Output the [x, y] coordinate of the center of the cell containing the given text.  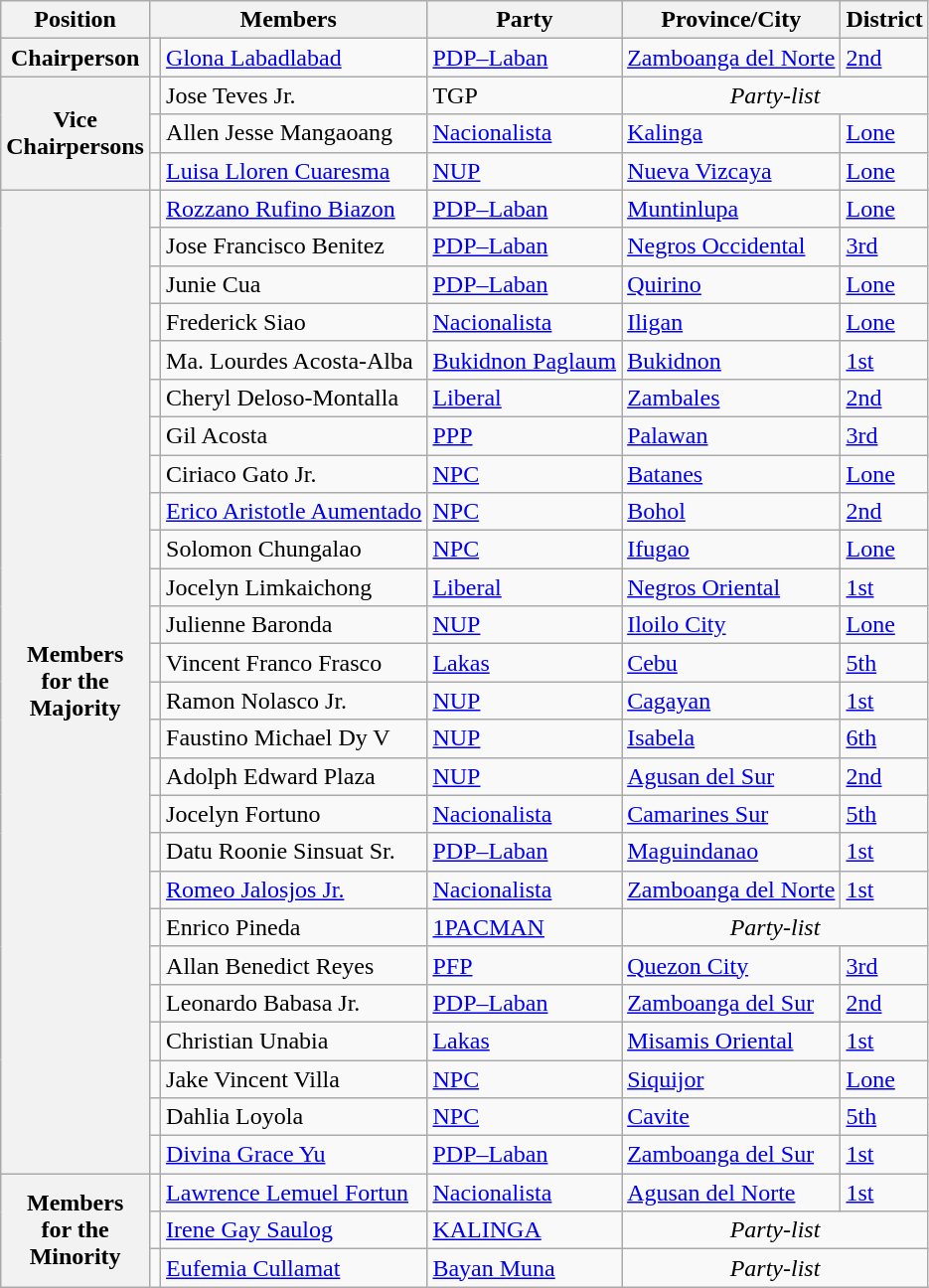
Adolph Edward Plaza [294, 776]
Membersfor theMajority [76, 682]
PFP [525, 965]
Enrico Pineda [294, 927]
Jake Vincent Villa [294, 1078]
Negros Oriental [731, 587]
Irene Gay Saulog [294, 1230]
Kalinga [731, 133]
Quezon City [731, 965]
Cheryl Deloso-Montalla [294, 398]
Jose Teves Jr. [294, 95]
Iloilo City [731, 625]
Zambales [731, 398]
Gil Acosta [294, 435]
Datu Roonie Sinsuat Sr. [294, 852]
Membersfor theMinority [76, 1230]
Position [76, 20]
Cebu [731, 663]
Siquijor [731, 1078]
Misamis Oriental [731, 1041]
Ramon Nolasco Jr. [294, 701]
Jose Francisco Benitez [294, 246]
Cavite [731, 1117]
Negros Occidental [731, 246]
Allen Jesse Mangaoang [294, 133]
Palawan [731, 435]
Bayan Muna [525, 1268]
Ciriaco Gato Jr. [294, 474]
Agusan del Sur [731, 776]
Glona Labadlabad [294, 58]
District [884, 20]
ViceChairpersons [76, 133]
Iligan [731, 322]
Maguindanao [731, 852]
Muntinlupa [731, 209]
Quirino [731, 284]
Romeo Jalosjos Jr. [294, 889]
6th [884, 738]
Chairperson [76, 58]
Province/City [731, 20]
Batanes [731, 474]
Eufemia Cullamat [294, 1268]
Allan Benedict Reyes [294, 965]
Bohol [731, 512]
Luisa Lloren Cuaresma [294, 171]
Julienne Baronda [294, 625]
KALINGA [525, 1230]
Ifugao [731, 550]
Isabela [731, 738]
Cagayan [731, 701]
PPP [525, 435]
Camarines Sur [731, 814]
Nueva Vizcaya [731, 171]
Faustino Michael Dy V [294, 738]
Divina Grace Yu [294, 1155]
Christian Unabia [294, 1041]
Party [525, 20]
Agusan del Norte [731, 1193]
1PACMAN [525, 927]
Rozzano Rufino Biazon [294, 209]
Jocelyn Limkaichong [294, 587]
Vincent Franco Frasco [294, 663]
Solomon Chungalao [294, 550]
Members [288, 20]
Frederick Siao [294, 322]
Ma. Lourdes Acosta-Alba [294, 360]
Dahlia Loyola [294, 1117]
Bukidnon Paglaum [525, 360]
Erico Aristotle Aumentado [294, 512]
Junie Cua [294, 284]
Jocelyn Fortuno [294, 814]
Leonardo Babasa Jr. [294, 1003]
TGP [525, 95]
Lawrence Lemuel Fortun [294, 1193]
Bukidnon [731, 360]
